Provide the (X, Y) coordinate of the cell's center where the given text is located.  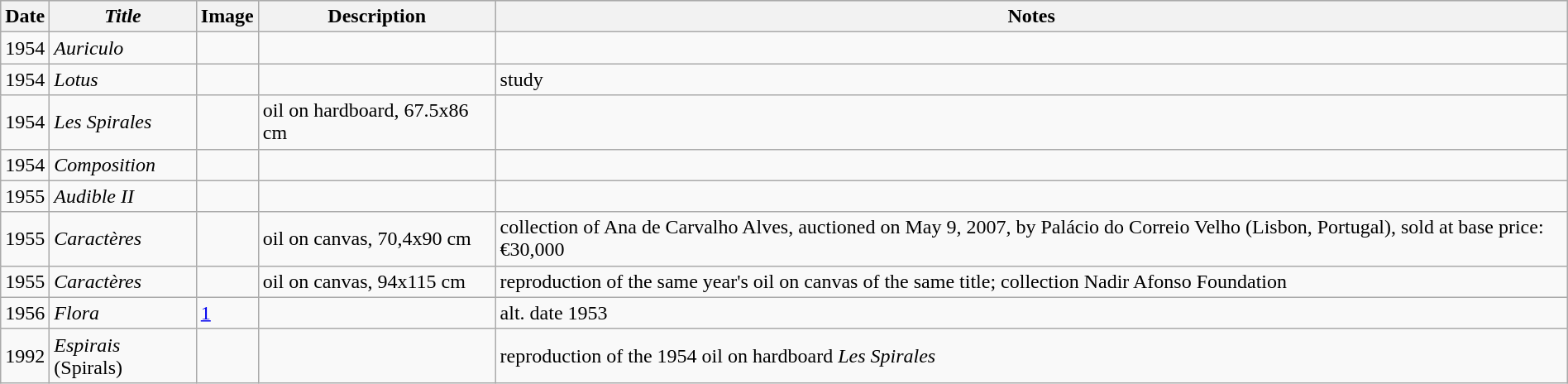
Composition (122, 165)
1992 (25, 356)
1 (227, 313)
oil on canvas, 94x115 cm (377, 281)
study (1031, 79)
reproduction of the 1954 oil on hardboard Les Spirales (1031, 356)
1956 (25, 313)
Audible II (122, 196)
collection of Ana de Carvalho Alves, auctioned on May 9, 2007, by Palácio do Correio Velho (Lisbon, Portugal), sold at base price: €30,000 (1031, 238)
alt. date 1953 (1031, 313)
Espirais (Spirals) (122, 356)
Notes (1031, 17)
Lotus (122, 79)
Title (122, 17)
reproduction of the same year's oil on canvas of the same title; collection Nadir Afonso Foundation (1031, 281)
Flora (122, 313)
Les Spirales (122, 122)
oil on canvas, 70,4x90 cm (377, 238)
Auriculo (122, 48)
oil on hardboard, 67.5x86 cm (377, 122)
Image (227, 17)
Date (25, 17)
Description (377, 17)
